Capture the cell that displays the provided text and extract its [X, Y] central coordinate. 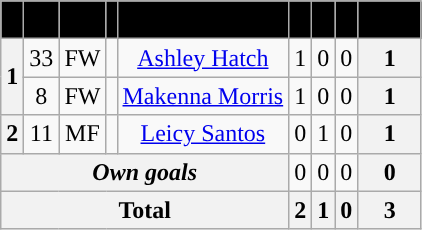
33 [42, 58]
3 [390, 210]
8 [42, 96]
11 [42, 134]
Ashley Hatch [203, 58]
Name [203, 20]
Makenna Morris [203, 96]
Leicy Santos [203, 134]
MF [82, 134]
Own goals [145, 172]
